Output the (X, Y) coordinate of the center of the cell containing the given text.  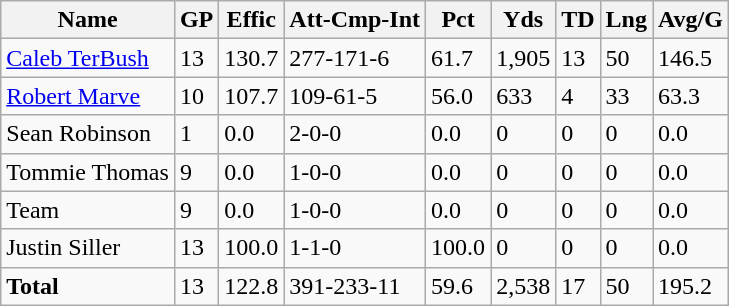
59.6 (458, 286)
Name (88, 20)
Pct (458, 20)
2-0-0 (355, 134)
63.3 (690, 96)
GP (196, 20)
Avg/G (690, 20)
146.5 (690, 58)
633 (524, 96)
61.7 (458, 58)
391-233-11 (355, 286)
1-1-0 (355, 248)
109-61-5 (355, 96)
2,538 (524, 286)
TD (578, 20)
1 (196, 134)
56.0 (458, 96)
4 (578, 96)
107.7 (252, 96)
Team (88, 210)
1,905 (524, 58)
122.8 (252, 286)
Total (88, 286)
Att-Cmp-Int (355, 20)
Caleb TerBush (88, 58)
Sean Robinson (88, 134)
Robert Marve (88, 96)
Yds (524, 20)
130.7 (252, 58)
Effic (252, 20)
Justin Siller (88, 248)
277-171-6 (355, 58)
195.2 (690, 286)
17 (578, 286)
Tommie Thomas (88, 172)
10 (196, 96)
Lng (626, 20)
33 (626, 96)
